Return (X, Y) of the center of cell containing provided text 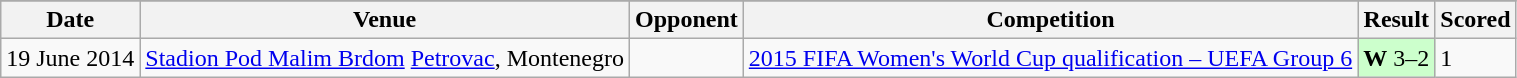
Stadion Pod Malim Brdom Petrovac, Montenegro (385, 58)
Venue (385, 20)
Result (1396, 20)
W 3–2 (1396, 58)
1 (1476, 58)
2015 FIFA Women's World Cup qualification – UEFA Group 6 (1050, 58)
Competition (1050, 20)
Scored (1476, 20)
Date (70, 20)
19 June 2014 (70, 58)
Opponent (687, 20)
